Output the [x, y] coordinate of the center of the cell containing the given text.  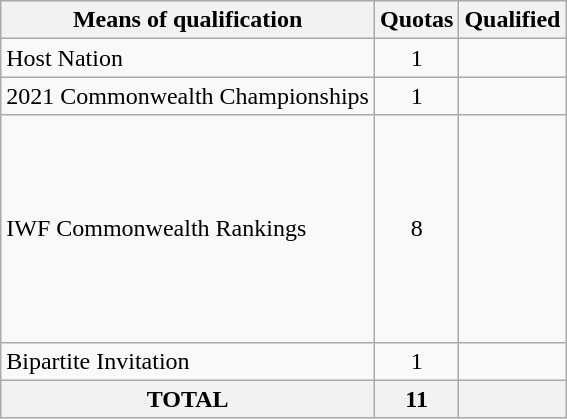
Quotas [416, 20]
Bipartite Invitation [188, 361]
TOTAL [188, 399]
2021 Commonwealth Championships [188, 96]
Qualified [512, 20]
8 [416, 228]
IWF Commonwealth Rankings [188, 228]
Means of qualification [188, 20]
11 [416, 399]
Host Nation [188, 58]
